Pinpoint the cell where the given text exists, returning its (x, y) midpoint coordinate. 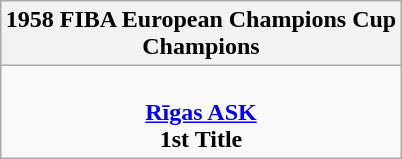
Rīgas ASK 1st Title (200, 112)
1958 FIBA European Champions CupChampions (200, 34)
